From the cell containing the given text, extract its center point as (x, y) coordinate. 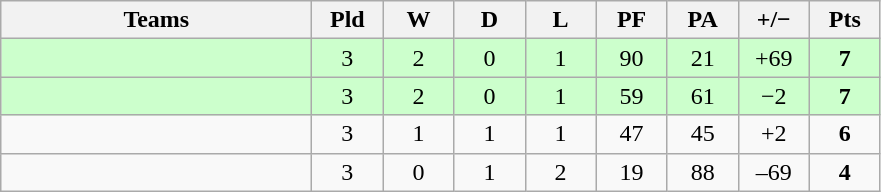
90 (632, 58)
4 (844, 172)
+/− (774, 20)
21 (702, 58)
PF (632, 20)
59 (632, 96)
−2 (774, 96)
D (490, 20)
–69 (774, 172)
6 (844, 134)
Pld (348, 20)
19 (632, 172)
+69 (774, 58)
Teams (156, 20)
+2 (774, 134)
88 (702, 172)
Pts (844, 20)
61 (702, 96)
PA (702, 20)
45 (702, 134)
47 (632, 134)
L (560, 20)
W (418, 20)
